Search for the cell housing the specified text and yield its (x, y) center coordinate. 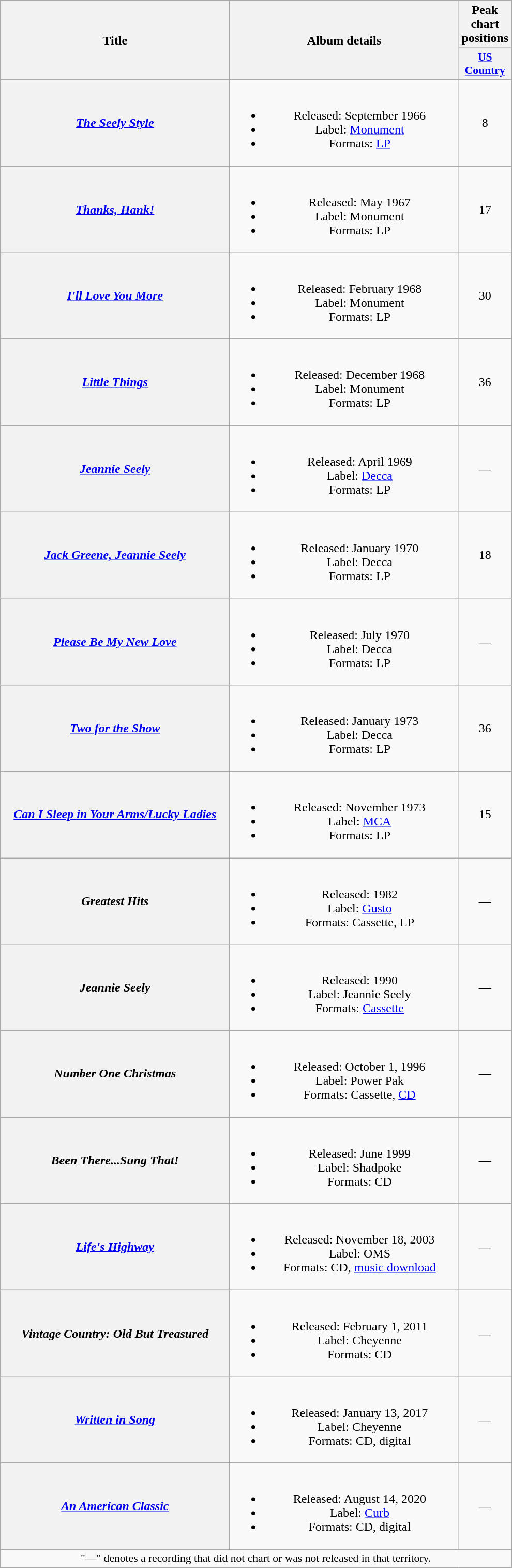
Title (115, 40)
USCountry (485, 64)
I'll Love You More (115, 296)
Released: December 1968Label: MonumentFormats: LP (344, 382)
8 (485, 123)
Released: November 18, 2003Label: OMSFormats: CD, music download (344, 1247)
Peakchartpositions (485, 24)
17 (485, 209)
Jack Greene, Jeannie Seely (115, 555)
The Seely Style (115, 123)
18 (485, 555)
30 (485, 296)
Been There...Sung That! (115, 1160)
Released: January 13, 2017Label: CheyenneFormats: CD, digital (344, 1420)
Number One Christmas (115, 1074)
Released: January 1973Label: DeccaFormats: LP (344, 728)
Little Things (115, 382)
15 (485, 815)
Released: June 1999Label: ShadpokeFormats: CD (344, 1160)
Released: 1990Label: Jeannie SeelyFormats: Cassette (344, 987)
Released: February 1, 2011Label: CheyenneFormats: CD (344, 1333)
Released: July 1970Label: DeccaFormats: LP (344, 642)
Life's Highway (115, 1247)
Thanks, Hank! (115, 209)
Please Be My New Love (115, 642)
Released: August 14, 2020Label: CurbFormats: CD, digital (344, 1506)
Released: 1982Label: GustoFormats: Cassette, LP (344, 901)
Vintage Country: Old But Treasured (115, 1333)
Released: May 1967Label: MonumentFormats: LP (344, 209)
Can I Sleep in Your Arms/Lucky Ladies (115, 815)
Two for the Show (115, 728)
Released: September 1966Label: MonumentFormats: LP (344, 123)
Released: April 1969Label: DeccaFormats: LP (344, 469)
Album details (344, 40)
"—" denotes a recording that did not chart or was not released in that territory. (256, 1559)
Written in Song (115, 1420)
Released: February 1968Label: MonumentFormats: LP (344, 296)
Released: October 1, 1996Label: Power PakFormats: Cassette, CD (344, 1074)
An American Classic (115, 1506)
Released: January 1970Label: DeccaFormats: LP (344, 555)
Released: November 1973Label: MCAFormats: LP (344, 815)
Greatest Hits (115, 901)
